Search for the cell housing the specified text and yield its (x, y) center coordinate. 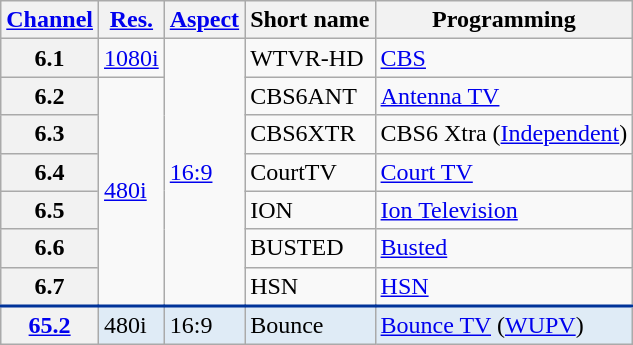
Ion Television (504, 210)
6.7 (50, 286)
6.1 (50, 58)
BUSTED (310, 248)
Bounce (310, 326)
6.6 (50, 248)
65.2 (50, 326)
CBS6XTR (310, 134)
6.4 (50, 172)
6.2 (50, 96)
Bounce TV (WUPV) (504, 326)
Aspect (204, 20)
CBS (504, 58)
Channel (50, 20)
Court TV (504, 172)
Res. (132, 20)
6.3 (50, 134)
1080i (132, 58)
6.5 (50, 210)
CBS6ANT (310, 96)
Programming (504, 20)
ION (310, 210)
Short name (310, 20)
Antenna TV (504, 96)
CBS6 Xtra (Independent) (504, 134)
Busted (504, 248)
WTVR-HD (310, 58)
CourtTV (310, 172)
